Find where the given text appears and provide that cell's center as (X, Y) coordinate. 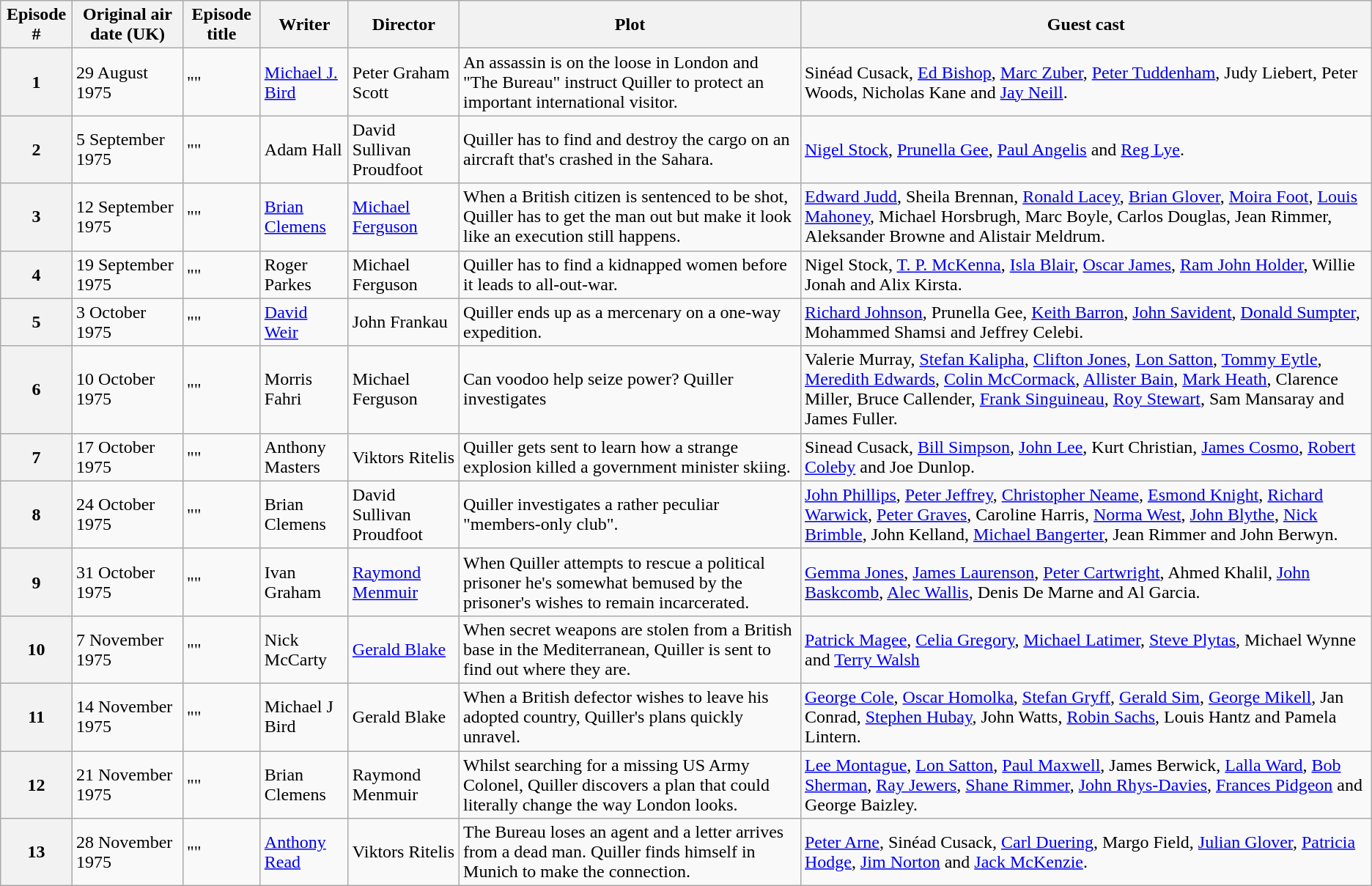
Writer (304, 25)
29 August 1975 (128, 82)
17 October 1975 (128, 457)
Sinead Cusack, Bill Simpson, John Lee, Kurt Christian, James Cosmo, Robert Coleby and Joe Dunlop. (1086, 457)
Quiller ends up as a mercenary on a one-way expedition. (630, 322)
Nick McCarty (304, 649)
Quiller investigates a rather peculiar "members-only club". (630, 514)
13 (37, 852)
Nigel Stock, Prunella Gee, Paul Angelis and Reg Lye. (1086, 149)
8 (37, 514)
7 (37, 457)
Quiller has to find a kidnapped women before it leads to all-out-war. (630, 274)
Episode # (37, 25)
21 November 1975 (128, 784)
David Weir (304, 322)
19 September 1975 (128, 274)
6 (37, 390)
Can voodoo help seize power? Quiller investigates (630, 390)
Anthony Read (304, 852)
1 (37, 82)
11 (37, 717)
Patrick Magee, Celia Gregory, Michael Latimer, Steve Plytas, Michael Wynne and Terry Walsh (1086, 649)
5 September 1975 (128, 149)
Episode title (221, 25)
Plot (630, 25)
An assassin is on the loose in London and "The Bureau" instruct Quiller to protect an important international visitor. (630, 82)
3 October 1975 (128, 322)
2 (37, 149)
7 November 1975 (128, 649)
Guest cast (1086, 25)
When a British citizen is sentenced to be shot, Quiller has to get the man out but make it look like an execution still happens. (630, 217)
Peter Graham Scott (403, 82)
Roger Parkes (304, 274)
9 (37, 582)
Morris Fahri (304, 390)
Ivan Graham (304, 582)
Peter Arne, Sinéad Cusack, Carl Duering, Margo Field, Julian Glover, Patricia Hodge, Jim Norton and Jack McKenzie. (1086, 852)
Gemma Jones, James Laurenson, Peter Cartwright, Ahmed Khalil, John Baskcomb, Alec Wallis, Denis De Marne and Al Garcia. (1086, 582)
31 October 1975 (128, 582)
5 (37, 322)
When secret weapons are stolen from a British base in the Mediterranean, Quiller is sent to find out where they are. (630, 649)
Michael J. Bird (304, 82)
24 October 1975 (128, 514)
When a British defector wishes to leave his adopted country, Quiller's plans quickly unravel. (630, 717)
Original air date (UK) (128, 25)
Richard Johnson, Prunella Gee, Keith Barron, John Savident, Donald Sumpter, Mohammed Shamsi and Jeffrey Celebi. (1086, 322)
Whilst searching for a missing US Army Colonel, Quiller discovers a plan that could literally change the way London looks. (630, 784)
14 November 1975 (128, 717)
12 (37, 784)
Sinéad Cusack, Ed Bishop, Marc Zuber, Peter Tuddenham, Judy Liebert, Peter Woods, Nicholas Kane and Jay Neill. (1086, 82)
When Quiller attempts to rescue a political prisoner he's somewhat bemused by the prisoner's wishes to remain incarcerated. (630, 582)
Director (403, 25)
4 (37, 274)
Quiller has to find and destroy the cargo on an aircraft that's crashed in the Sahara. (630, 149)
The Bureau loses an agent and a letter arrives from a dead man. Quiller finds himself in Munich to make the connection. (630, 852)
Anthony Masters (304, 457)
Nigel Stock, T. P. McKenna, Isla Blair, Oscar James, Ram John Holder, Willie Jonah and Alix Kirsta. (1086, 274)
3 (37, 217)
Quiller gets sent to learn how a strange explosion killed a government minister skiing. (630, 457)
28 November 1975 (128, 852)
10 (37, 649)
John Frankau (403, 322)
Adam Hall (304, 149)
10 October 1975 (128, 390)
Michael J Bird (304, 717)
12 September 1975 (128, 217)
